Provide the (X, Y) coordinate of the cell's center where the given text is located.  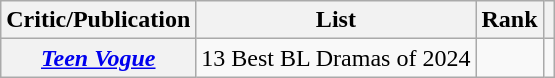
Rank (510, 20)
13 Best BL Dramas of 2024 (336, 58)
Critic/Publication (98, 20)
List (336, 20)
Teen Vogue (98, 58)
